From the cell containing the given text, extract its center point as [x, y] coordinate. 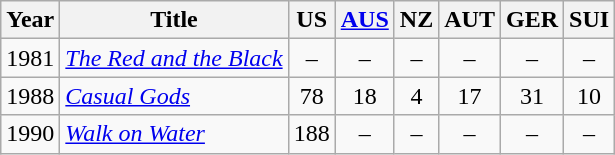
Year [30, 20]
Walk on Water [174, 134]
1988 [30, 96]
The Red and the Black [174, 58]
Title [174, 20]
188 [312, 134]
31 [532, 96]
Casual Gods [174, 96]
18 [364, 96]
10 [590, 96]
78 [312, 96]
17 [470, 96]
US [312, 20]
AUS [364, 20]
NZ [416, 20]
SUI [590, 20]
AUT [470, 20]
1990 [30, 134]
1981 [30, 58]
GER [532, 20]
4 [416, 96]
